Scan for the cell matching the given text and deliver its [x, y] coordinate at center. 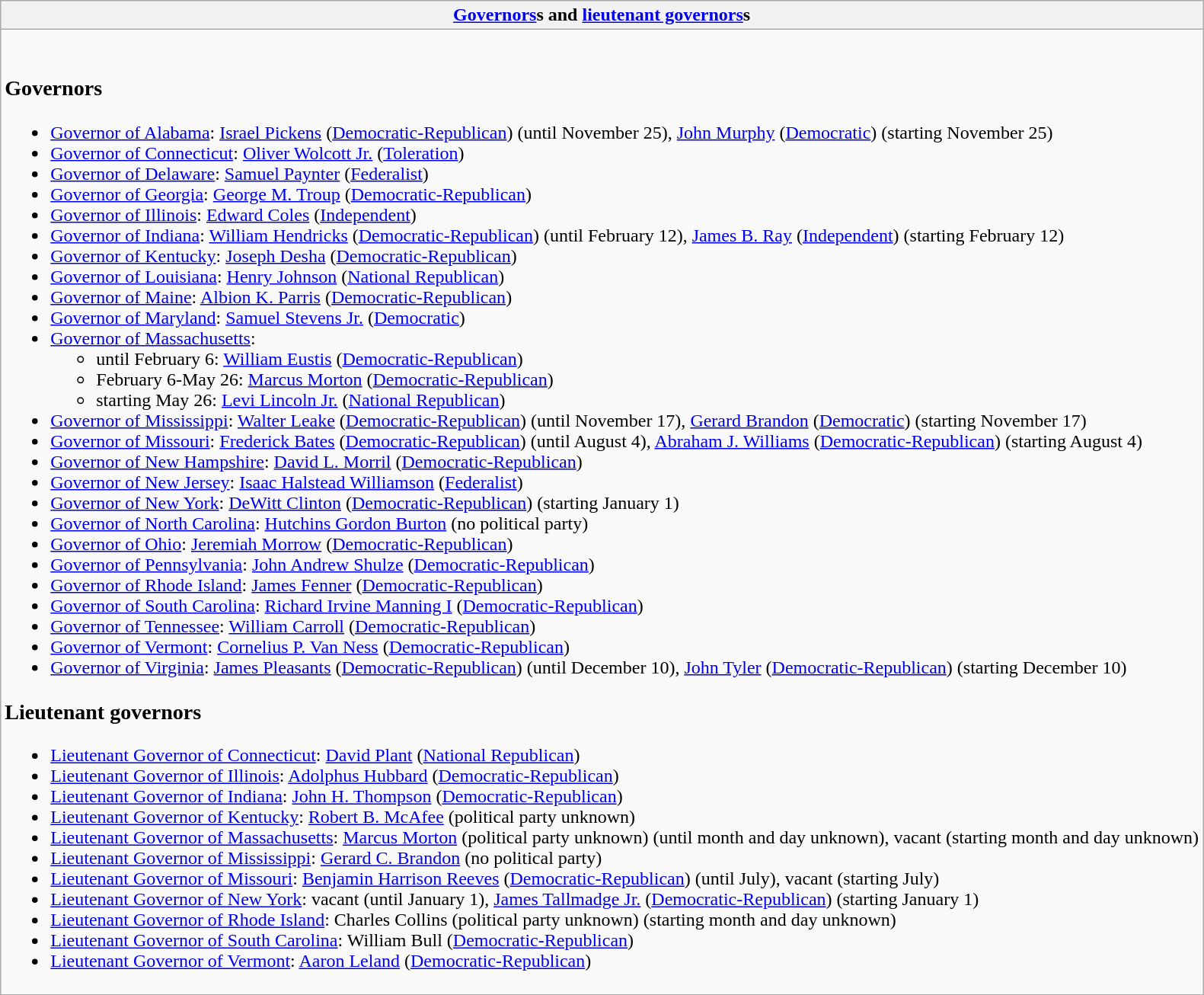
Governorss and lieutenant governorss [602, 15]
